Extract the [X, Y] coordinate from the center of the cell holding the provided text.  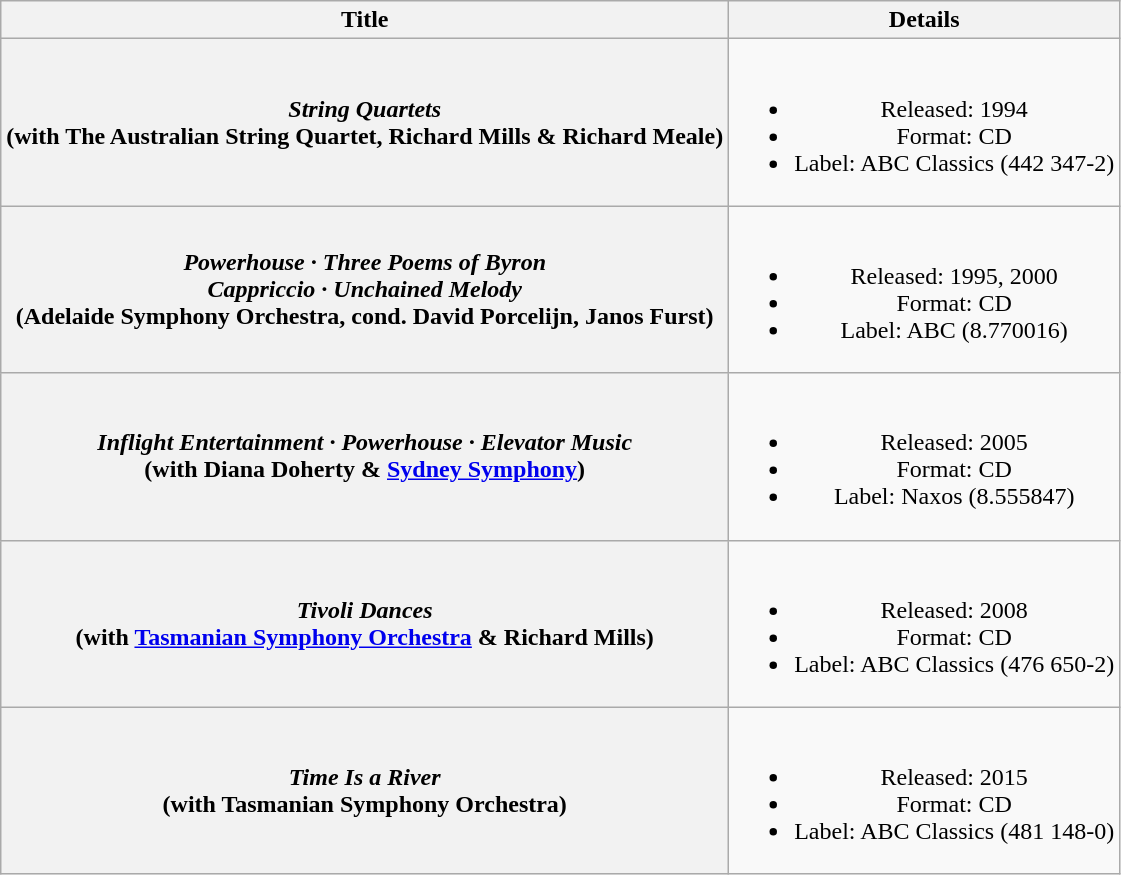
Released: 2008Format: CDLabel: ABC Classics (476 650-2) [924, 624]
Time Is a River (with Tasmanian Symphony Orchestra) [365, 790]
Tivoli Dances (with Tasmanian Symphony Orchestra & Richard Mills) [365, 624]
Released: 2015Format: CDLabel: ABC Classics (481 148-0) [924, 790]
Inflight Entertainment ∙ Powerhouse ∙ Elevator Music (with Diana Doherty & Sydney Symphony) [365, 456]
Details [924, 20]
Released: 2005Format: CDLabel: Naxos (8.555847) [924, 456]
Released: 1995, 2000Format: CDLabel: ABC (8.770016) [924, 290]
String Quartets (with The Australian String Quartet, Richard Mills & Richard Meale) [365, 122]
Title [365, 20]
Powerhouse ∙ Three Poems of ByronCappriccio ∙ Unchained Melody (Adelaide Symphony Orchestra, cond. David Porcelijn, Janos Furst) [365, 290]
Released: 1994Format: CDLabel: ABC Classics (442 347-2) [924, 122]
